From the cell containing the given text, extract its center point as [X, Y] coordinate. 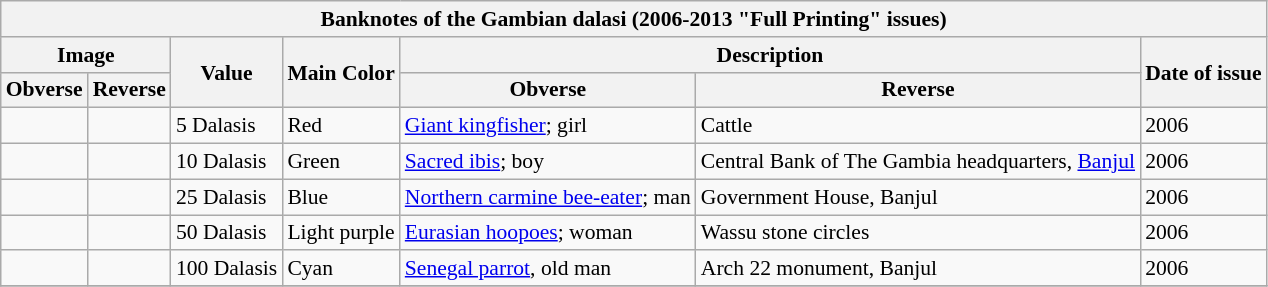
Government House, Banjul [918, 197]
Banknotes of the Gambian dalasi (2006-2013 "Full Printing" issues) [634, 19]
50 Dalasis [226, 233]
Blue [340, 197]
Cyan [340, 269]
Arch 22 monument, Banjul [918, 269]
Description [770, 55]
Northern carmine bee-eater; man [548, 197]
Value [226, 72]
25 Dalasis [226, 197]
Main Color [340, 72]
100 Dalasis [226, 269]
Sacred ibis; boy [548, 162]
Image [86, 55]
Green [340, 162]
Central Bank of The Gambia headquarters, Banjul [918, 162]
Date of issue [1203, 72]
Senegal parrot, old man [548, 269]
Wassu stone circles [918, 233]
10 Dalasis [226, 162]
Giant kingfisher; girl [548, 126]
Light purple [340, 233]
5 Dalasis [226, 126]
Red [340, 126]
Cattle [918, 126]
Eurasian hoopoes; woman [548, 233]
